Provide the [X, Y] coordinate of the cell's center where the given text is located.  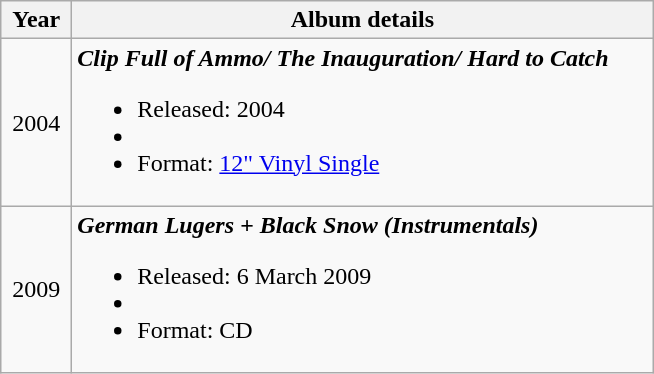
Clip Full of Ammo/ The Inauguration/ Hard to CatchReleased: 2004Format: 12" Vinyl Single [362, 122]
Album details [362, 20]
2009 [36, 290]
German Lugers + Black Snow (Instrumentals)Released: 6 March 2009Format: CD [362, 290]
Year [36, 20]
2004 [36, 122]
